Find where the given text appears and provide that cell's center as [x, y] coordinate. 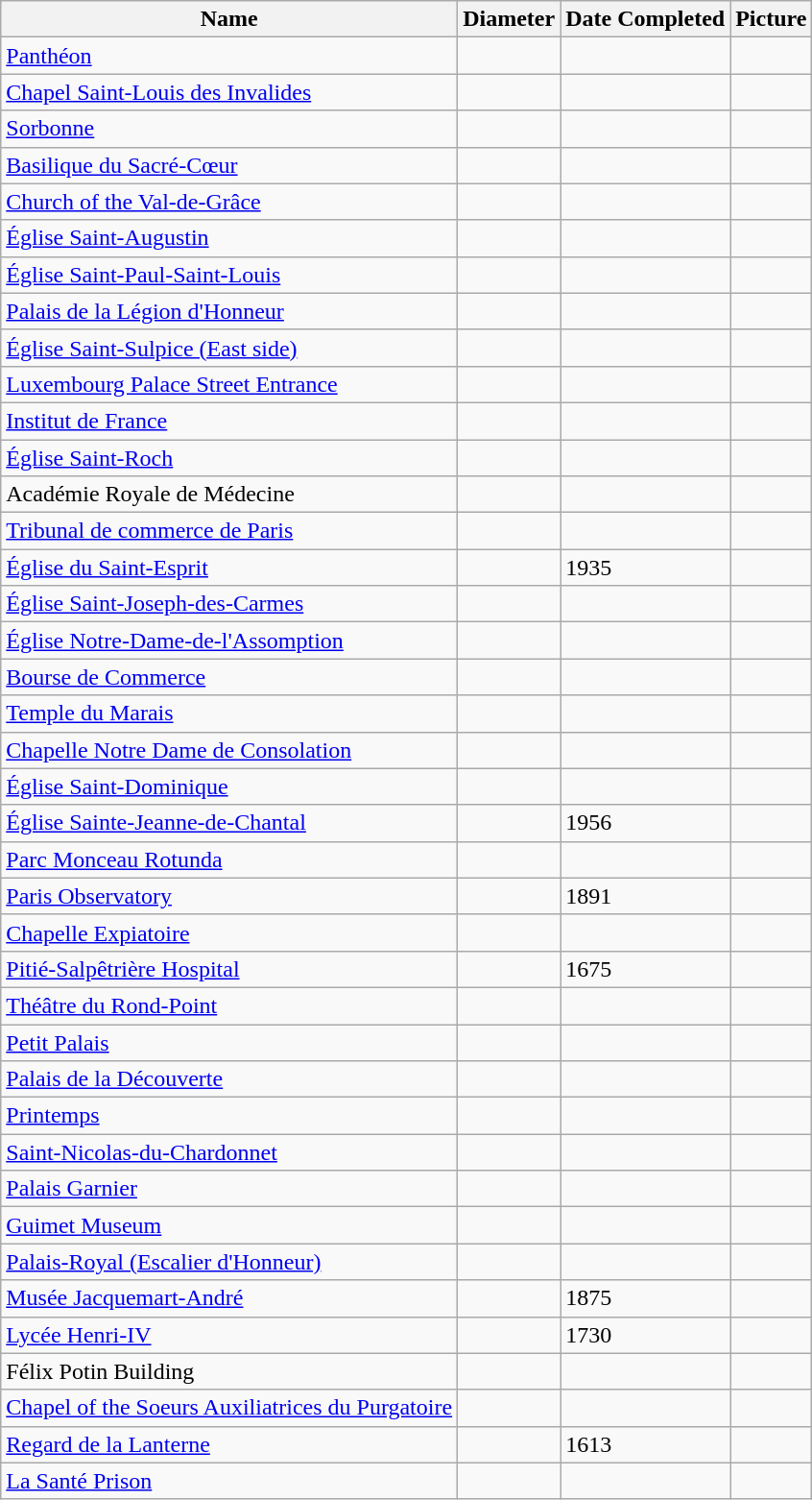
Date Completed [645, 19]
1956 [645, 823]
Église Saint-Joseph-des-Carmes [229, 604]
Chapel of the Soeurs Auxiliatrices du Purgatoire [229, 1408]
Picture [772, 19]
Printemps [229, 1116]
Musée Jacquemart-André [229, 1298]
Paris Observatory [229, 896]
1730 [645, 1335]
Palais-Royal (Escalier d'Honneur) [229, 1262]
Église Saint-Dominique [229, 786]
La Santé Prison [229, 1481]
Guimet Museum [229, 1225]
Sorbonne [229, 129]
Église Saint-Sulpice (East side) [229, 348]
1891 [645, 896]
1613 [645, 1444]
1675 [645, 969]
Palais de la Légion d'Honneur [229, 311]
Chapelle Notre Dame de Consolation [229, 750]
Chapelle Expiatoire [229, 932]
Académie Royale de Médecine [229, 495]
Lycée Henri-IV [229, 1335]
Saint-Nicolas-du-Chardonnet [229, 1152]
Bourse de Commerce [229, 677]
Palais Garnier [229, 1189]
Regard de la Lanterne [229, 1444]
Basilique du Sacré-Cœur [229, 165]
Palais de la Découverte [229, 1079]
Pitié-Salpêtrière Hospital [229, 969]
Name [229, 19]
Diameter [509, 19]
Église Sainte-Jeanne-de-Chantal [229, 823]
Église du Saint-Esprit [229, 568]
Chapel Saint-Louis des Invalides [229, 92]
Félix Potin Building [229, 1371]
Tribunal de commerce de Paris [229, 531]
1935 [645, 568]
Église Saint-Paul-Saint-Louis [229, 275]
Parc Monceau Rotunda [229, 859]
Petit Palais [229, 1042]
Church of the Val-de-Grâce [229, 202]
Panthéon [229, 56]
1875 [645, 1298]
Église Saint-Augustin [229, 238]
Temple du Marais [229, 714]
Église Notre-Dame-de-l'Assomption [229, 641]
Théâtre du Rond-Point [229, 1005]
Église Saint-Roch [229, 458]
Luxembourg Palace Street Entrance [229, 384]
Institut de France [229, 421]
